Locate the cell with the specified text and output its (x, y) center coordinate. 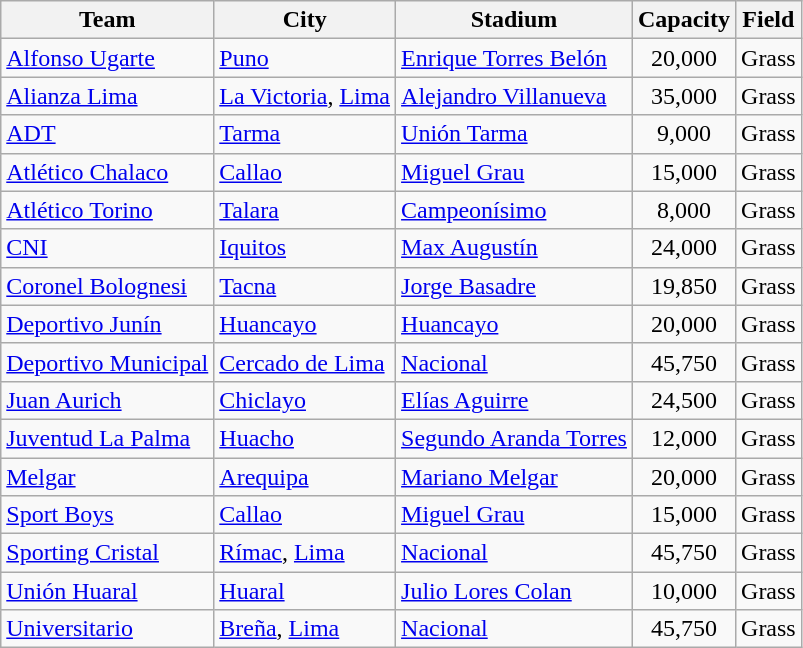
10,000 (684, 591)
Segundo Aranda Torres (514, 438)
Unión Tarma (514, 134)
Juventud La Palma (108, 438)
Sport Boys (108, 515)
9,000 (684, 134)
Rímac, Lima (305, 553)
Universitario (108, 629)
Enrique Torres Belón (514, 58)
Talara (305, 210)
Huaral (305, 591)
Tacna (305, 286)
Alfonso Ugarte (108, 58)
24,000 (684, 248)
Huacho (305, 438)
Melgar (108, 477)
Chiclayo (305, 400)
Alejandro Villanueva (514, 96)
Mariano Melgar (514, 477)
Deportivo Junín (108, 324)
19,850 (684, 286)
CNI (108, 248)
8,000 (684, 210)
Stadium (514, 20)
Alianza Lima (108, 96)
Juan Aurich (108, 400)
Team (108, 20)
Field (769, 20)
Tarma (305, 134)
24,500 (684, 400)
Sporting Cristal (108, 553)
Campeonísimo (514, 210)
Coronel Bolognesi (108, 286)
Puno (305, 58)
City (305, 20)
Atlético Chalaco (108, 172)
Breña, Lima (305, 629)
Julio Lores Colan (514, 591)
35,000 (684, 96)
Elías Aguirre (514, 400)
Capacity (684, 20)
ADT (108, 134)
La Victoria, Lima (305, 96)
Unión Huaral (108, 591)
Arequipa (305, 477)
Iquitos (305, 248)
Jorge Basadre (514, 286)
Deportivo Municipal (108, 362)
Cercado de Lima (305, 362)
Atlético Torino (108, 210)
12,000 (684, 438)
Max Augustín (514, 248)
